Return the (X, Y) coordinate for the center point of the cell that contains the specified text.  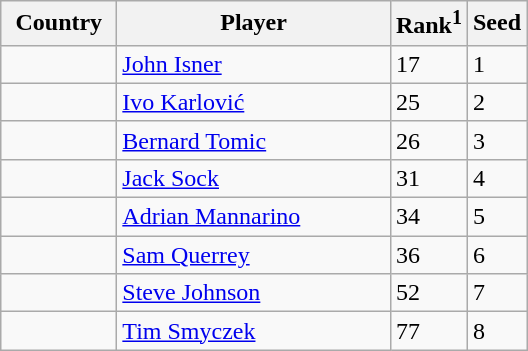
Sam Querrey (254, 255)
Country (59, 24)
Tim Smyczek (254, 331)
Seed (496, 24)
26 (428, 140)
4 (496, 178)
36 (428, 255)
31 (428, 178)
7 (496, 293)
Adrian Mannarino (254, 217)
Player (254, 24)
34 (428, 217)
17 (428, 64)
2 (496, 102)
5 (496, 217)
John Isner (254, 64)
52 (428, 293)
Bernard Tomic (254, 140)
Ivo Karlović (254, 102)
3 (496, 140)
Jack Sock (254, 178)
Rank1 (428, 24)
Steve Johnson (254, 293)
6 (496, 255)
1 (496, 64)
77 (428, 331)
8 (496, 331)
25 (428, 102)
